Locate the cell with the specified text and output its [x, y] center coordinate. 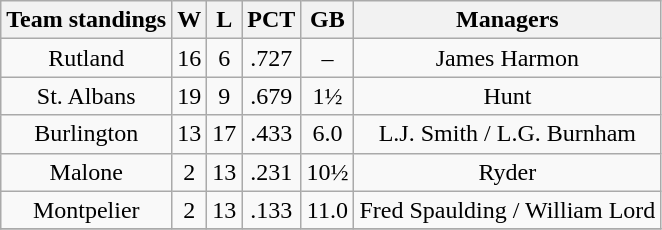
19 [190, 96]
11.0 [328, 210]
Ryder [508, 172]
W [190, 20]
.231 [272, 172]
Burlington [86, 134]
Malone [86, 172]
James Harmon [508, 58]
– [328, 58]
.727 [272, 58]
GB [328, 20]
10½ [328, 172]
Hunt [508, 96]
L [224, 20]
.433 [272, 134]
6 [224, 58]
17 [224, 134]
Team standings [86, 20]
Montpelier [86, 210]
6.0 [328, 134]
PCT [272, 20]
Fred Spaulding / William Lord [508, 210]
16 [190, 58]
9 [224, 96]
Rutland [86, 58]
.679 [272, 96]
.133 [272, 210]
1½ [328, 96]
St. Albans [86, 96]
Managers [508, 20]
L.J. Smith / L.G. Burnham [508, 134]
